Output the (X, Y) coordinate of the center of the cell containing the given text.  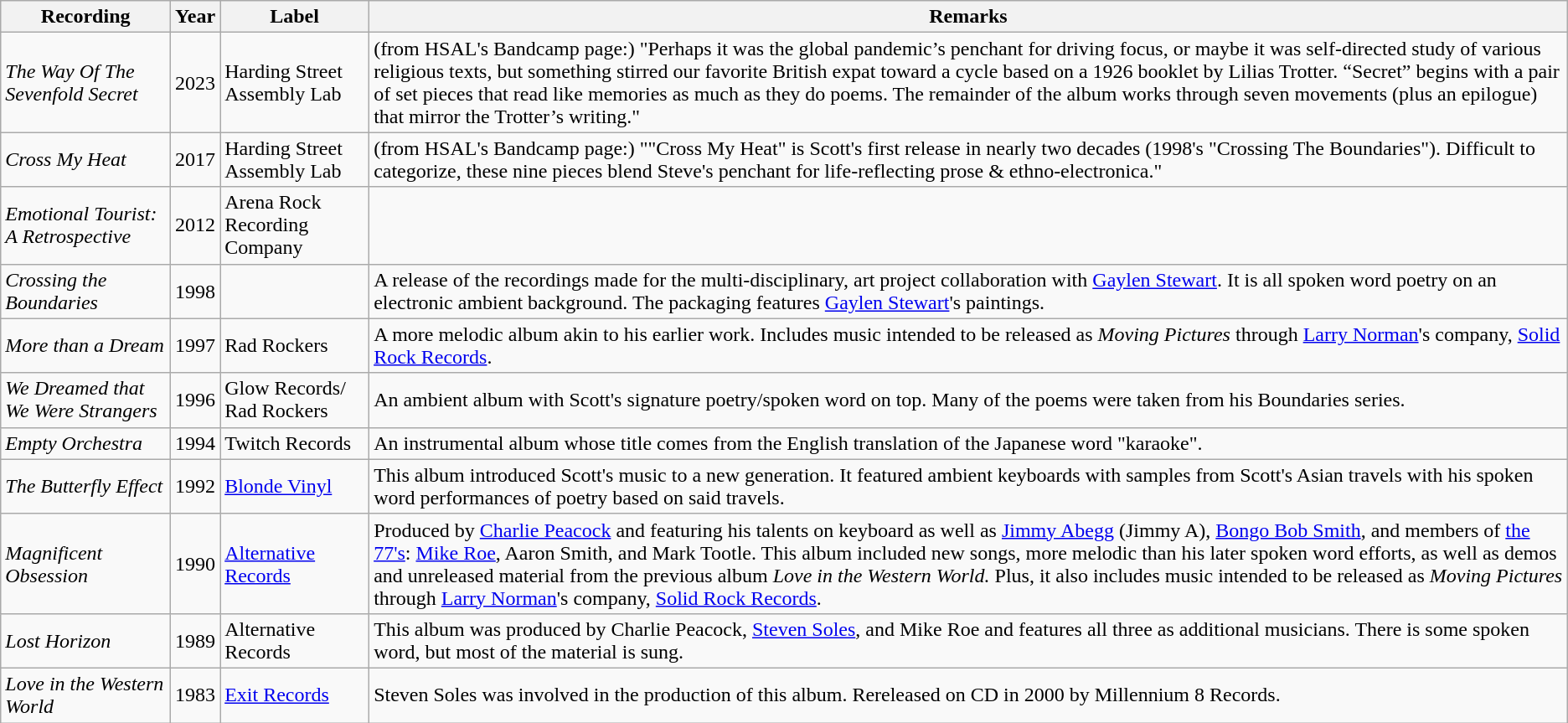
More than a Dream (85, 345)
1996 (196, 400)
Remarks (968, 17)
Emotional Tourist: A Retrospective (85, 225)
1998 (196, 292)
Glow Records/ Rad Rockers (295, 400)
1997 (196, 345)
1992 (196, 486)
1989 (196, 640)
The Way Of The Sevenfold Secret (85, 82)
Empty Orchestra (85, 443)
Blonde Vinyl (295, 486)
Rad Rockers (295, 345)
1983 (196, 695)
2017 (196, 159)
Exit Records (295, 695)
Steven Soles was involved in the production of this album. Rereleased on CD in 2000 by Millennium 8 Records. (968, 695)
Lost Horizon (85, 640)
Twitch Records (295, 443)
Year (196, 17)
Cross My Heat (85, 159)
1994 (196, 443)
Label (295, 17)
2012 (196, 225)
The Butterfly Effect (85, 486)
Love in the Western World (85, 695)
Arena Rock Recording Company (295, 225)
2023 (196, 82)
We Dreamed that We Were Strangers (85, 400)
Magnificent Obsession (85, 563)
Crossing the Boundaries (85, 292)
An ambient album with Scott's signature poetry/spoken word on top. Many of the poems were taken from his Boundaries series. (968, 400)
Recording (85, 17)
1990 (196, 563)
An instrumental album whose title comes from the English translation of the Japanese word "karaoke". (968, 443)
